Pinpoint the cell where the given text exists, returning its [x, y] midpoint coordinate. 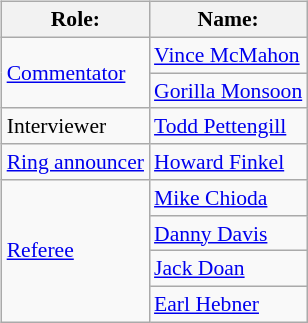
Jack Doan [228, 269]
Commentator [76, 72]
Ring announcer [76, 162]
Vince McMahon [228, 55]
Earl Hebner [228, 305]
Interviewer [76, 126]
Howard Finkel [228, 162]
Danny Davis [228, 233]
Referee [76, 251]
Gorilla Monsoon [228, 91]
Mike Chioda [228, 198]
Role: [76, 20]
Name: [228, 20]
Todd Pettengill [228, 126]
